Return the (X, Y) coordinate for the center point of the cell that contains the specified text.  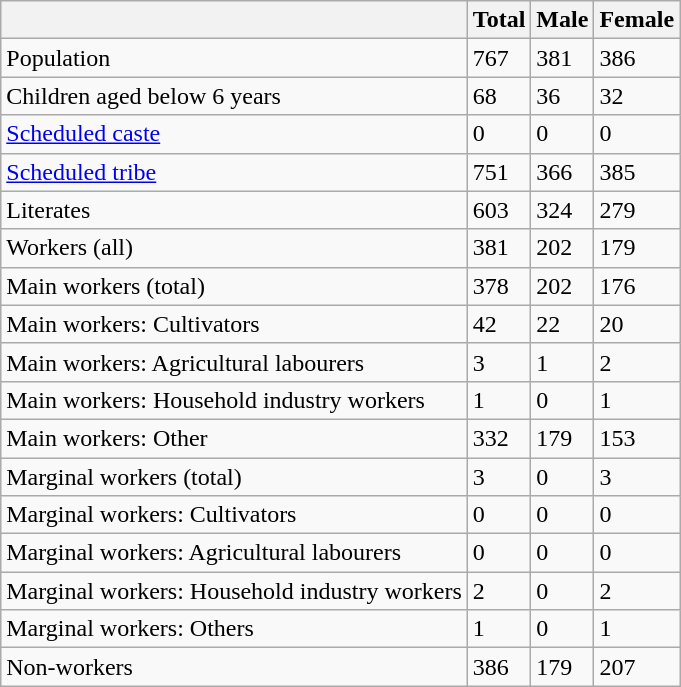
Workers (all) (234, 248)
32 (637, 96)
153 (637, 438)
Literates (234, 210)
Main workers: Cultivators (234, 324)
Scheduled tribe (234, 172)
Female (637, 20)
207 (637, 667)
332 (499, 438)
751 (499, 172)
68 (499, 96)
Male (562, 20)
385 (637, 172)
Main workers: Agricultural labourers (234, 362)
279 (637, 210)
324 (562, 210)
176 (637, 286)
Non-workers (234, 667)
Population (234, 58)
767 (499, 58)
Scheduled caste (234, 134)
Main workers: Household industry workers (234, 400)
378 (499, 286)
Main workers: Other (234, 438)
22 (562, 324)
Total (499, 20)
Marginal workers: Others (234, 629)
Marginal workers: Household industry workers (234, 591)
366 (562, 172)
Marginal workers: Agricultural labourers (234, 553)
Marginal workers: Cultivators (234, 515)
Children aged below 6 years (234, 96)
36 (562, 96)
Main workers (total) (234, 286)
42 (499, 324)
Marginal workers (total) (234, 477)
603 (499, 210)
20 (637, 324)
